Return (x, y) of the center of cell containing provided text 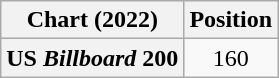
Chart (2022) (92, 20)
US Billboard 200 (92, 58)
Position (231, 20)
160 (231, 58)
